Output the [x, y] coordinate of the center of the cell containing the given text.  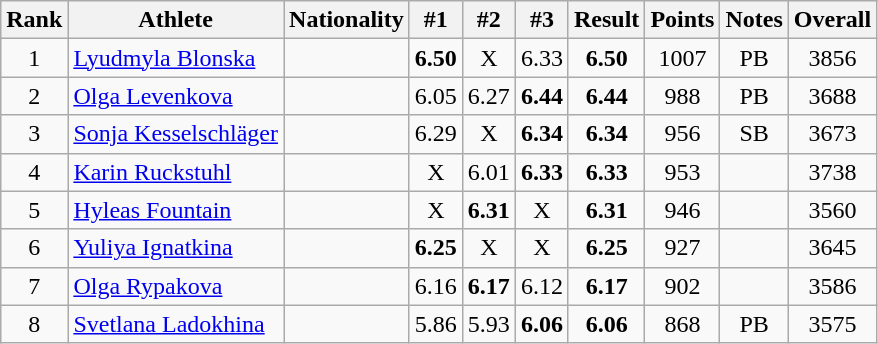
Sonja Kesselschläger [176, 134]
8 [34, 324]
988 [682, 96]
868 [682, 324]
7 [34, 286]
902 [682, 286]
5.93 [488, 324]
1007 [682, 58]
#2 [488, 20]
3645 [832, 248]
3 [34, 134]
2 [34, 96]
1 [34, 58]
6.29 [436, 134]
3575 [832, 324]
Rank [34, 20]
Points [682, 20]
6.27 [488, 96]
5.86 [436, 324]
4 [34, 172]
Yuliya Ignatkina [176, 248]
3688 [832, 96]
6.01 [488, 172]
6.16 [436, 286]
Hyleas Fountain [176, 210]
Result [606, 20]
Svetlana Ladokhina [176, 324]
3560 [832, 210]
Notes [754, 20]
5 [34, 210]
Lyudmyla Blonska [176, 58]
927 [682, 248]
3586 [832, 286]
SB [754, 134]
Nationality [347, 20]
#1 [436, 20]
953 [682, 172]
#3 [542, 20]
Overall [832, 20]
Athlete [176, 20]
946 [682, 210]
Olga Rypakova [176, 286]
3738 [832, 172]
3856 [832, 58]
Karin Ruckstuhl [176, 172]
6.05 [436, 96]
956 [682, 134]
3673 [832, 134]
6.12 [542, 286]
Olga Levenkova [176, 96]
6 [34, 248]
